Detect which cell encompasses the target text, then output its (x, y) center coordinate. 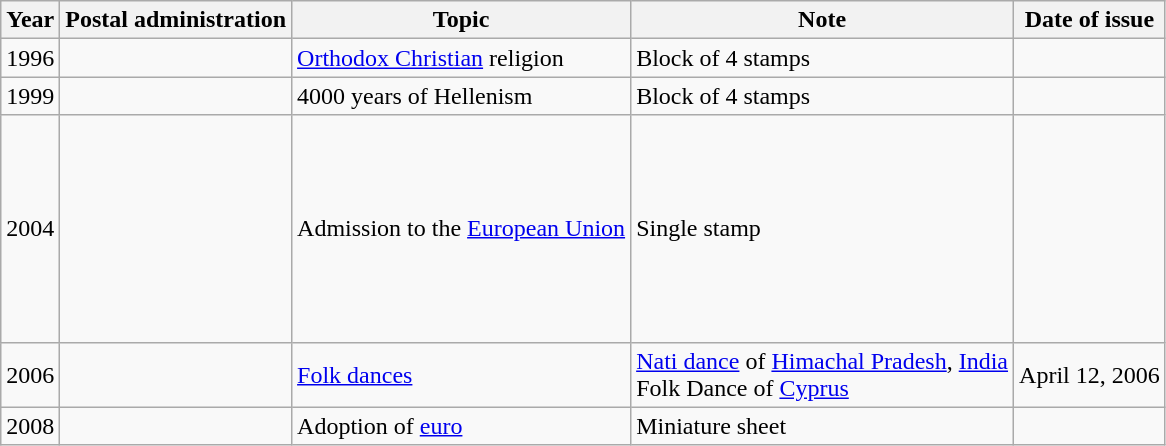
Year (30, 20)
Nati dance of Himachal Pradesh, India Folk Dance of Cyprus (822, 374)
2008 (30, 426)
Adoption of euro (462, 426)
Note (822, 20)
Date of issue (1090, 20)
Miniature sheet (822, 426)
Orthodox Christian religion (462, 58)
4000 years of Hellenism (462, 96)
Topic (462, 20)
Admission to the European Union (462, 228)
1999 (30, 96)
Postal administration (176, 20)
1996 (30, 58)
Single stamp (822, 228)
2006 (30, 374)
2004 (30, 228)
Folk dances (462, 374)
April 12, 2006 (1090, 374)
